Search for the cell housing the specified text and yield its [x, y] center coordinate. 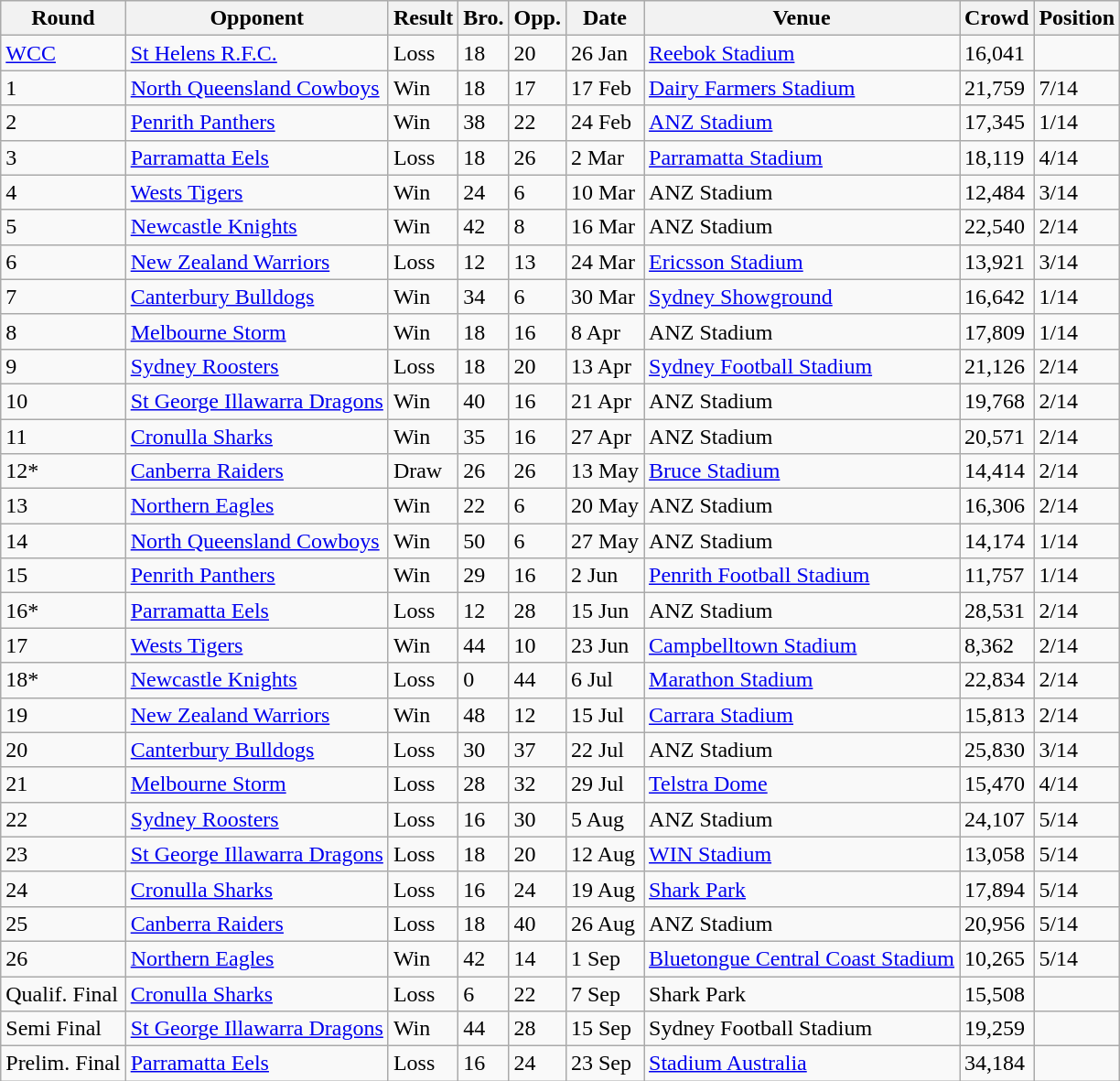
Opponent [256, 18]
13,921 [997, 262]
11,757 [997, 576]
Ericsson Stadium [802, 262]
Result [423, 18]
9 [63, 366]
8,362 [997, 645]
Telstra Dome [802, 784]
19,768 [997, 401]
21 Apr [604, 401]
Opp. [537, 18]
Stadium Australia [802, 1064]
26 Aug [604, 924]
48 [483, 715]
22 Jul [604, 750]
Bro. [483, 18]
2 Mar [604, 157]
27 Apr [604, 437]
Semi Final [63, 1029]
15 Sep [604, 1029]
15 [63, 576]
12* [63, 471]
23 Jun [604, 645]
16,306 [997, 506]
29 [483, 576]
7/14 [1077, 88]
35 [483, 437]
20,571 [997, 437]
16 Mar [604, 227]
15,470 [997, 784]
15,813 [997, 715]
Marathon Stadium [802, 680]
50 [483, 541]
25,830 [997, 750]
24,107 [997, 819]
WIN Stadium [802, 854]
30 Mar [604, 297]
Crowd [997, 18]
14,414 [997, 471]
21,759 [997, 88]
3 [63, 157]
11 [63, 437]
38 [483, 123]
22,834 [997, 680]
Campbelltown Stadium [802, 645]
13 May [604, 471]
14,174 [997, 541]
28,531 [997, 611]
Prelim. Final [63, 1064]
Bluetongue Central Coast Stadium [802, 958]
4 [63, 192]
Dairy Farmers Stadium [802, 88]
Venue [802, 18]
17,345 [997, 123]
Parramatta Stadium [802, 157]
0 [483, 680]
Qualif. Final [63, 993]
Reebok Stadium [802, 53]
2 [63, 123]
24 Mar [604, 262]
29 Jul [604, 784]
15 Jun [604, 611]
6 Jul [604, 680]
7 Sep [604, 993]
37 [537, 750]
19 [63, 715]
Penrith Football Stadium [802, 576]
34,184 [997, 1064]
1 Sep [604, 958]
22,540 [997, 227]
Carrara Stadium [802, 715]
15 Jul [604, 715]
Draw [423, 471]
12 Aug [604, 854]
18,119 [997, 157]
17,809 [997, 331]
10 Mar [604, 192]
1 [63, 88]
18* [63, 680]
17,894 [997, 889]
16,041 [997, 53]
7 [63, 297]
25 [63, 924]
13,058 [997, 854]
21 [63, 784]
21,126 [997, 366]
26 Jan [604, 53]
Sydney Showground [802, 297]
St Helens R.F.C. [256, 53]
24 Feb [604, 123]
2 Jun [604, 576]
13 Apr [604, 366]
16,642 [997, 297]
16* [63, 611]
Bruce Stadium [802, 471]
20,956 [997, 924]
32 [537, 784]
8 Apr [604, 331]
23 [63, 854]
19 Aug [604, 889]
Round [63, 18]
WCC [63, 53]
10,265 [997, 958]
27 May [604, 541]
12,484 [997, 192]
34 [483, 297]
20 May [604, 506]
Position [1077, 18]
5 [63, 227]
17 Feb [604, 88]
23 Sep [604, 1064]
5 Aug [604, 819]
19,259 [997, 1029]
Date [604, 18]
15,508 [997, 993]
